Return (X, Y) of the center of cell containing provided text 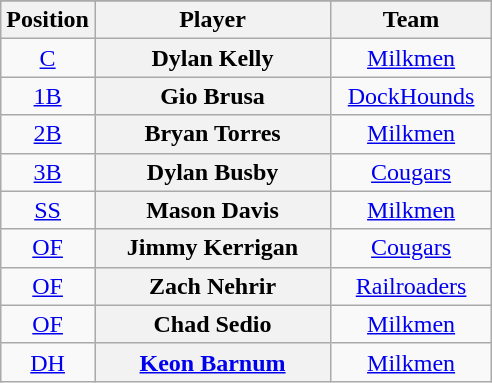
3B (48, 172)
Team (412, 20)
DockHounds (412, 96)
Player (212, 20)
Zach Nehrir (212, 286)
Railroaders (412, 286)
Dylan Kelly (212, 58)
Keon Barnum (212, 362)
DH (48, 362)
Position (48, 20)
SS (48, 210)
Chad Sedio (212, 324)
Gio Brusa (212, 96)
2B (48, 134)
1B (48, 96)
Dylan Busby (212, 172)
Bryan Torres (212, 134)
C (48, 58)
Jimmy Kerrigan (212, 248)
Mason Davis (212, 210)
